Output the (X, Y) coordinate of the center of the cell containing the given text.  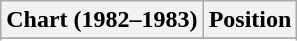
Position (250, 20)
Chart (1982–1983) (102, 20)
